Find where the given text appears and provide that cell's center as [X, Y] coordinate. 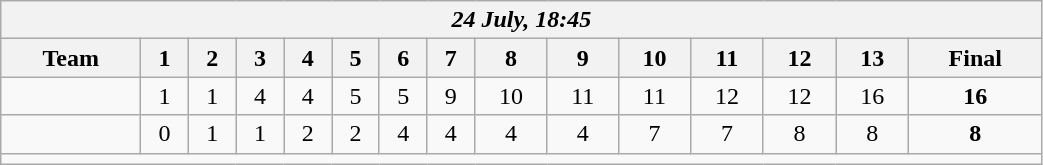
Team [71, 58]
Final [975, 58]
24 July, 18:45 [522, 20]
6 [403, 58]
3 [260, 58]
13 [872, 58]
0 [165, 134]
